Capture the cell that displays the provided text and extract its [x, y] central coordinate. 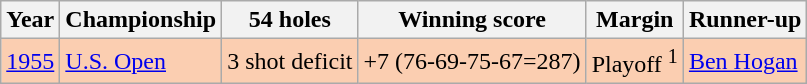
Winning score [472, 20]
Championship [141, 20]
3 shot deficit [290, 62]
+7 (76-69-75-67=287) [472, 62]
1955 [30, 62]
Margin [634, 20]
Ben Hogan [745, 62]
Year [30, 20]
U.S. Open [141, 62]
54 holes [290, 20]
Runner-up [745, 20]
Playoff 1 [634, 62]
